Provide the [X, Y] coordinate of the cell's center where the given text is located.  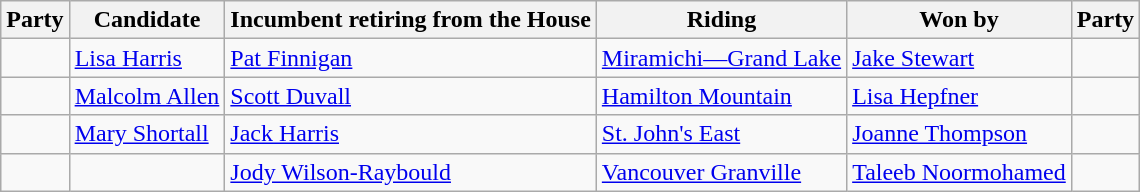
Mary Shortall [147, 134]
Scott Duvall [410, 96]
Incumbent retiring from the House [410, 20]
Jake Stewart [960, 58]
Candidate [147, 20]
Vancouver Granville [721, 172]
Won by [960, 20]
Hamilton Mountain [721, 96]
Riding [721, 20]
Lisa Harris [147, 58]
Jody Wilson-Raybould [410, 172]
Malcolm Allen [147, 96]
Pat Finnigan [410, 58]
Jack Harris [410, 134]
Lisa Hepfner [960, 96]
Joanne Thompson [960, 134]
Miramichi—Grand Lake [721, 58]
Taleeb Noormohamed [960, 172]
St. John's East [721, 134]
